Search for the cell housing the specified text and yield its [X, Y] center coordinate. 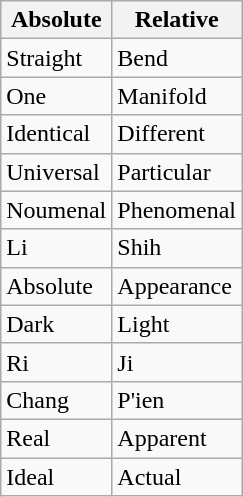
Light [177, 324]
Actual [177, 477]
Apparent [177, 438]
Noumenal [56, 210]
Shih [177, 248]
P'ien [177, 400]
Dark [56, 324]
Bend [177, 58]
Manifold [177, 96]
Ri [56, 362]
Appearance [177, 286]
Ji [177, 362]
Phenomenal [177, 210]
Straight [56, 58]
Relative [177, 20]
Identical [56, 134]
Real [56, 438]
One [56, 96]
Particular [177, 172]
Different [177, 134]
Ideal [56, 477]
Universal [56, 172]
Li [56, 248]
Chang [56, 400]
